For the text-containing cell, return its midpoint in (x, y) coordinate format. 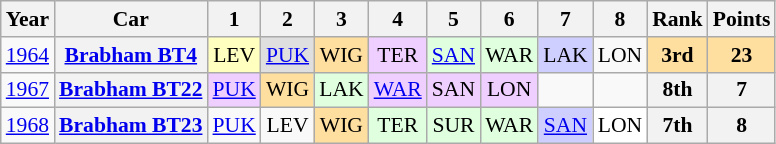
1967 (28, 90)
2 (288, 19)
5 (454, 19)
Brabham BT23 (130, 126)
7th (678, 126)
Rank (678, 19)
Points (742, 19)
1968 (28, 126)
3 (341, 19)
Brabham BT4 (130, 55)
8th (678, 90)
3rd (678, 55)
SUR (454, 126)
Year (28, 19)
Car (130, 19)
1 (234, 19)
6 (509, 19)
1964 (28, 55)
Brabham BT22 (130, 90)
4 (398, 19)
23 (742, 55)
